Output the (X, Y) coordinate of the center of the cell containing the given text.  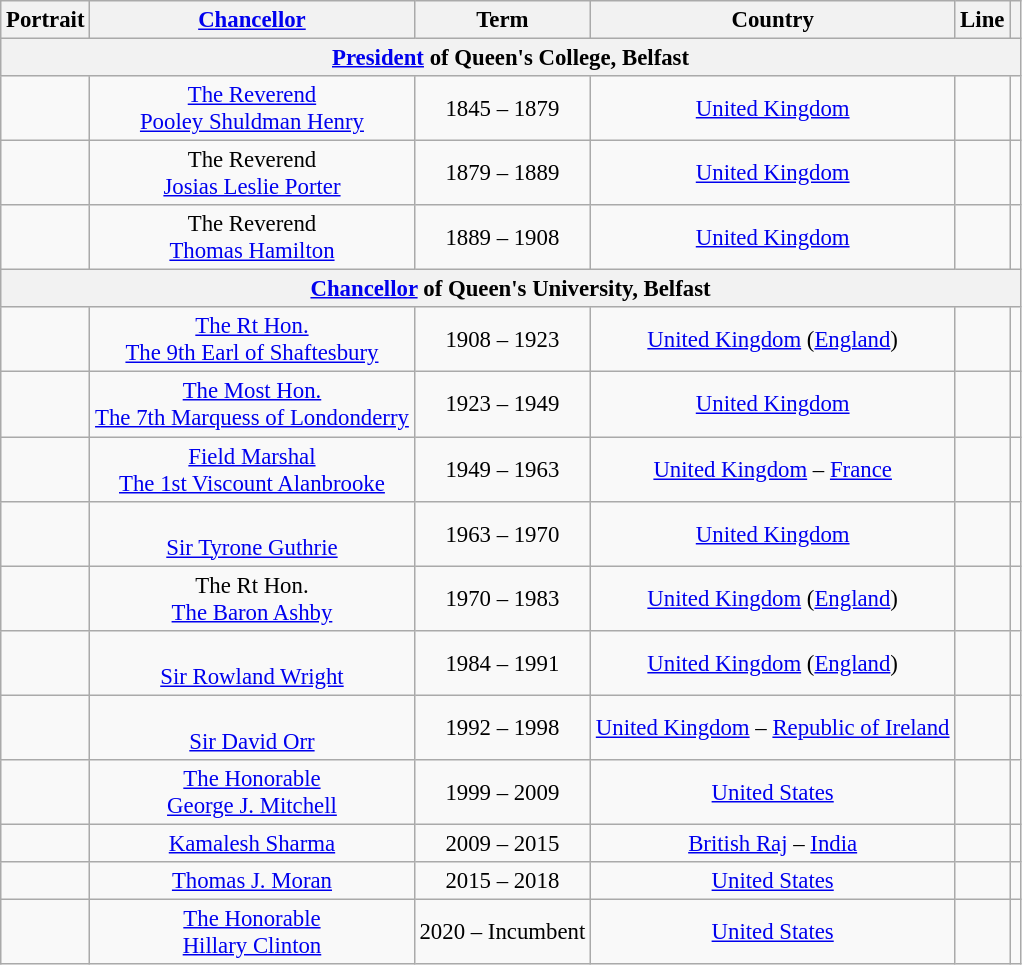
1923 – 1949 (502, 404)
1984 – 1991 (502, 662)
Portrait (46, 20)
Kamalesh Sharma (252, 843)
2009 – 2015 (502, 843)
1908 – 1923 (502, 340)
Sir David Orr (252, 728)
The Rt Hon. The Baron Ashby (252, 598)
1889 – 1908 (502, 238)
1992 – 1998 (502, 728)
2020 – Incumbent (502, 932)
1845 – 1879 (502, 108)
Field MarshalThe 1st Viscount Alanbrooke (252, 470)
President of Queen's College, Belfast (511, 58)
Chancellor of Queen's University, Belfast (511, 289)
United Kingdom – France (773, 470)
The HonorableGeorge J. Mitchell (252, 792)
The ReverendPooley Shuldman Henry (252, 108)
2015 – 2018 (502, 881)
The ReverendThomas Hamilton (252, 238)
Chancellor (252, 20)
British Raj – India (773, 843)
The HonorableHillary Clinton (252, 932)
The ReverendJosias Leslie Porter (252, 174)
United Kingdom – Republic of Ireland (773, 728)
Sir Tyrone Guthrie (252, 534)
Thomas J. Moran (252, 881)
1963 – 1970 (502, 534)
1949 – 1963 (502, 470)
Sir Rowland Wright (252, 662)
Country (773, 20)
The Most Hon.The 7th Marquess of Londonderry (252, 404)
Term (502, 20)
1970 – 1983 (502, 598)
1999 – 2009 (502, 792)
The Rt Hon.The 9th Earl of Shaftesbury (252, 340)
1879 – 1889 (502, 174)
Line (982, 20)
